For the text-containing cell, return its midpoint in [X, Y] coordinate format. 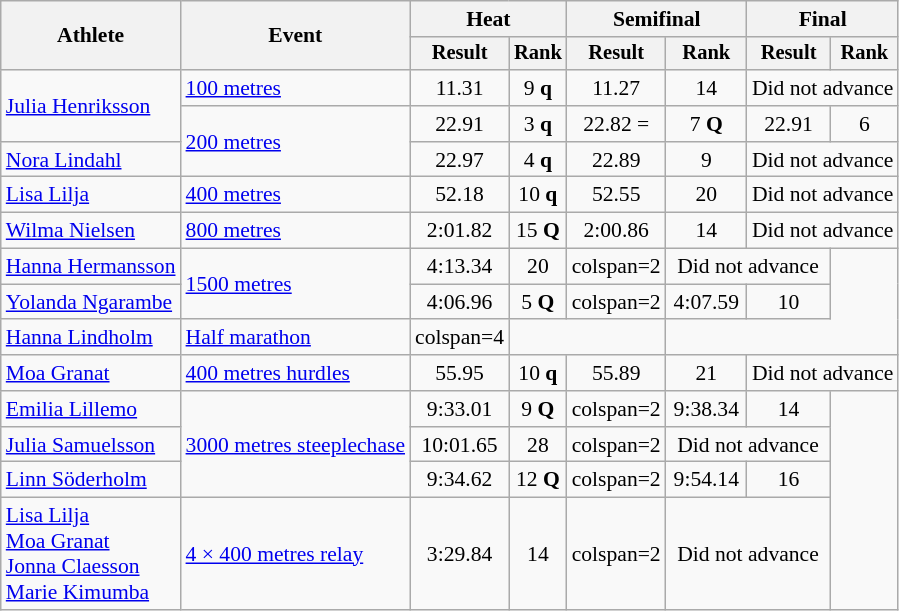
Yolanda Ngarambe [91, 302]
Lisa LiljaMoa GranatJonna Claesson Marie Kimumba [91, 554]
Half marathon [296, 338]
11.31 [460, 88]
Event [296, 36]
9 q [538, 88]
55.95 [460, 373]
Athlete [91, 36]
Julia Henriksson [91, 106]
Moa Granat [91, 373]
4:13.34 [460, 267]
9 [706, 160]
800 metres [296, 231]
9:54.14 [706, 480]
3 q [538, 124]
400 metres [296, 195]
52.18 [460, 195]
55.89 [616, 373]
12 Q [538, 480]
11.27 [616, 88]
9:34.62 [460, 480]
4:06.96 [460, 302]
10:01.65 [460, 445]
Heat [488, 19]
10 [788, 302]
Hanna Lindholm [91, 338]
400 metres hurdles [296, 373]
1500 metres [296, 284]
16 [788, 480]
9 Q [538, 409]
Julia Samuelsson [91, 445]
9:33.01 [460, 409]
15 Q [538, 231]
3:29.84 [460, 554]
5 Q [538, 302]
Semifinal [657, 19]
3000 metres steeplechase [296, 444]
22.89 [616, 160]
28 [538, 445]
Wilma Nielsen [91, 231]
Emilia Lillemo [91, 409]
2:00.86 [616, 231]
4 q [538, 160]
Lisa Lilja [91, 195]
7 Q [706, 124]
6 [864, 124]
Linn Söderholm [91, 480]
21 [706, 373]
colspan=4 [460, 338]
9:38.34 [706, 409]
Hanna Hermansson [91, 267]
22.82 = [616, 124]
Final [823, 19]
Nora Lindahl [91, 160]
200 metres [296, 142]
22.97 [460, 160]
52.55 [616, 195]
2:01.82 [460, 231]
4 × 400 metres relay [296, 554]
4:07.59 [706, 302]
100 metres [296, 88]
